For the text-containing cell, return its midpoint in (x, y) coordinate format. 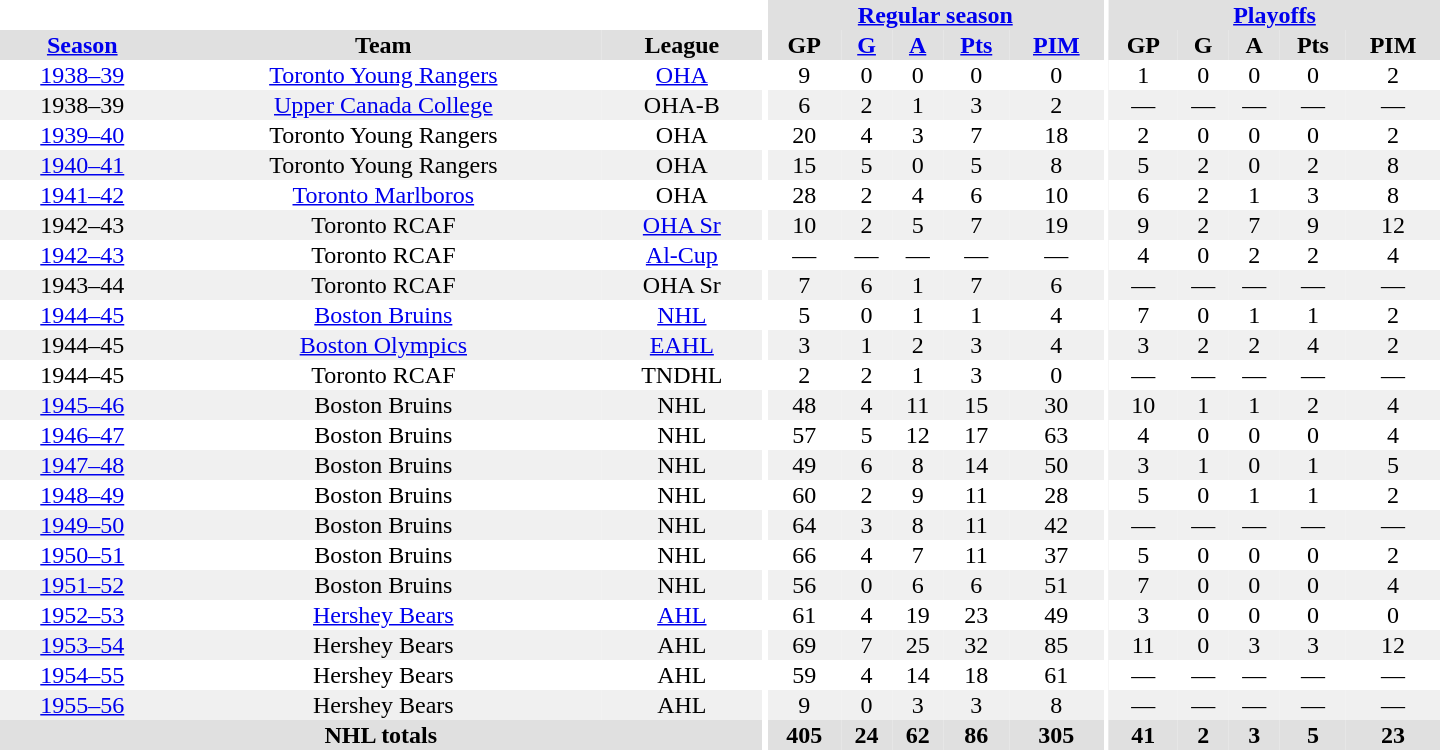
1953–54 (82, 645)
17 (976, 435)
24 (866, 735)
51 (1056, 585)
62 (918, 735)
Al-Cup (682, 255)
TNDHL (682, 375)
37 (1056, 555)
30 (1056, 405)
57 (804, 435)
Upper Canada College (384, 105)
86 (976, 735)
32 (976, 645)
Regular season (935, 15)
Season (82, 45)
63 (1056, 435)
NHL totals (381, 735)
1951–52 (82, 585)
1952–53 (82, 615)
1950–51 (82, 555)
69 (804, 645)
OHA-B (682, 105)
48 (804, 405)
1940–41 (82, 165)
1943–44 (82, 285)
Playoffs (1274, 15)
60 (804, 495)
405 (804, 735)
1948–49 (82, 495)
1945–46 (82, 405)
League (682, 45)
41 (1144, 735)
1941–42 (82, 195)
66 (804, 555)
50 (1056, 465)
EAHL (682, 345)
59 (804, 675)
1939–40 (82, 135)
Team (384, 45)
64 (804, 525)
42 (1056, 525)
305 (1056, 735)
20 (804, 135)
1947–48 (82, 465)
Toronto Marlboros (384, 195)
56 (804, 585)
Boston Olympics (384, 345)
1949–50 (82, 525)
1955–56 (82, 705)
25 (918, 645)
1954–55 (82, 675)
1946–47 (82, 435)
85 (1056, 645)
